Pinpoint the cell where the given text exists, returning its (X, Y) midpoint coordinate. 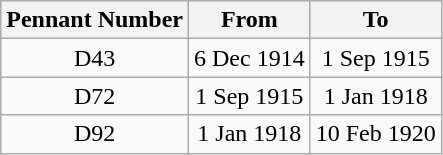
D92 (95, 134)
10 Feb 1920 (376, 134)
D43 (95, 58)
D72 (95, 96)
Pennant Number (95, 20)
6 Dec 1914 (249, 58)
From (249, 20)
To (376, 20)
